Locate the cell with the specified text and output its (x, y) center coordinate. 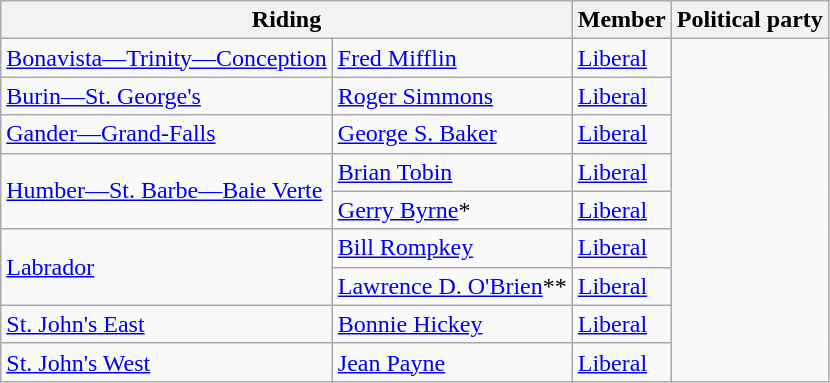
Burin—St. George's (167, 96)
Brian Tobin (452, 172)
Fred Mifflin (452, 58)
Jean Payne (452, 362)
Roger Simmons (452, 96)
Member (622, 20)
St. John's East (167, 324)
Gander—Grand-Falls (167, 134)
Political party (750, 20)
Lawrence D. O'Brien** (452, 286)
Gerry Byrne* (452, 210)
Bonavista—Trinity—Conception (167, 58)
Labrador (167, 267)
Bill Rompkey (452, 248)
Bonnie Hickey (452, 324)
George S. Baker (452, 134)
St. John's West (167, 362)
Humber—St. Barbe—Baie Verte (167, 191)
Riding (287, 20)
